Return (x, y) of the center of cell containing provided text 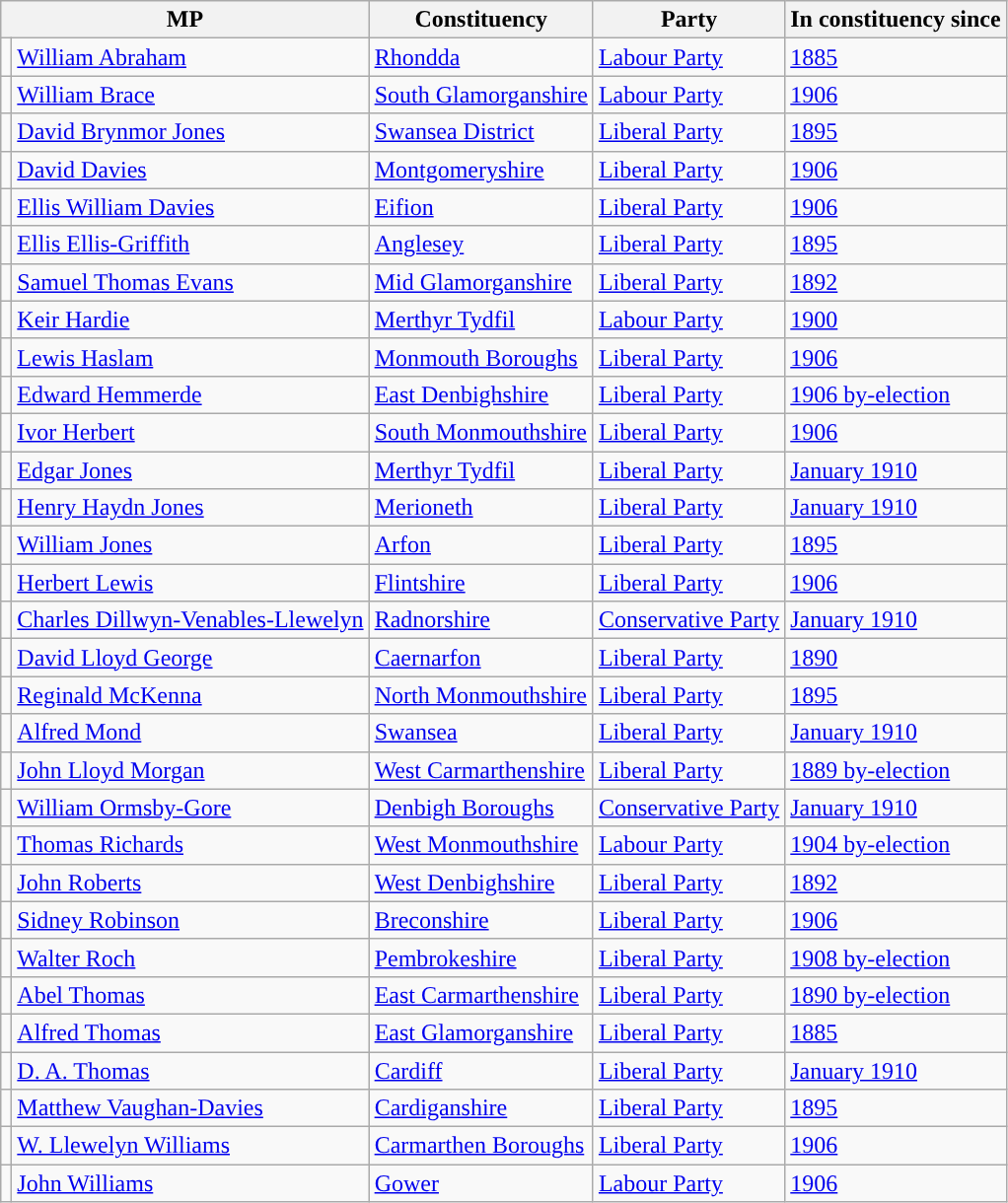
Merioneth (481, 508)
East Glamorganshire (481, 1032)
North Monmouthshire (481, 695)
William Jones (190, 545)
Abel Thomas (190, 995)
Keir Hardie (190, 319)
Ellis William Davies (190, 207)
Swansea District (481, 132)
South Glamorganshire (481, 95)
Cardiganshire (481, 1108)
David Davies (190, 170)
William Ormsby-Gore (190, 808)
Arfon (481, 545)
Henry Haydn Jones (190, 508)
Ellis Ellis-Griffith (190, 245)
Mid Glamorganshire (481, 282)
Breconshire (481, 920)
Rhondda (481, 57)
1890 (896, 658)
Herbert Lewis (190, 583)
Radnorshire (481, 620)
Walter Roch (190, 957)
John Roberts (190, 883)
Gower (481, 1183)
Denbigh Boroughs (481, 808)
John Lloyd Morgan (190, 770)
MP (185, 20)
Swansea (481, 733)
Alfred Mond (190, 733)
John Williams (190, 1183)
1908 by-election (896, 957)
William Brace (190, 95)
Thomas Richards (190, 845)
Sidney Robinson (190, 920)
In constituency since (896, 20)
1900 (896, 319)
Montgomeryshire (481, 170)
West Carmarthenshire (481, 770)
Monmouth Boroughs (481, 357)
D. A. Thomas (190, 1070)
Edward Hemmerde (190, 394)
Lewis Haslam (190, 357)
W. Llewelyn Williams (190, 1146)
1904 by-election (896, 845)
William Abraham (190, 57)
1889 by-election (896, 770)
East Carmarthenshire (481, 995)
Charles Dillwyn-Venables-Llewelyn (190, 620)
Alfred Thomas (190, 1032)
Caernarfon (481, 658)
1890 by-election (896, 995)
Pembrokeshire (481, 957)
David Lloyd George (190, 658)
Reginald McKenna (190, 695)
Samuel Thomas Evans (190, 282)
1906 by-election (896, 394)
Cardiff (481, 1070)
Flintshire (481, 583)
Matthew Vaughan-Davies (190, 1108)
East Denbighshire (481, 394)
Ivor Herbert (190, 432)
Anglesey (481, 245)
West Denbighshire (481, 883)
West Monmouthshire (481, 845)
South Monmouthshire (481, 432)
Edgar Jones (190, 470)
Party (688, 20)
Constituency (481, 20)
Carmarthen Boroughs (481, 1146)
Eifion (481, 207)
David Brynmor Jones (190, 132)
